Return (x, y) of the center of cell containing provided text 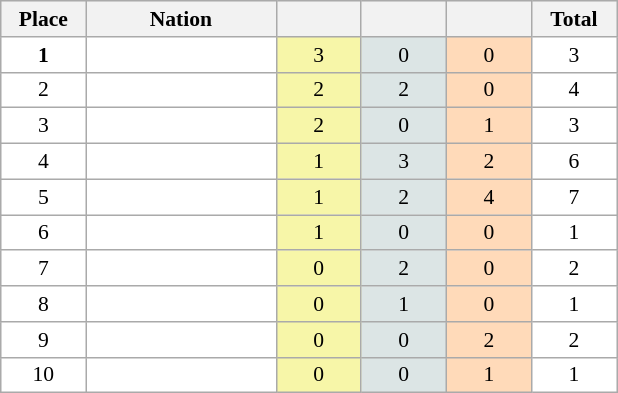
9 (44, 340)
Total (574, 19)
5 (44, 197)
Place (44, 19)
Nation (181, 19)
8 (44, 304)
10 (44, 375)
